Determine the (x, y) coordinate at the center of the cell enclosing the given text.  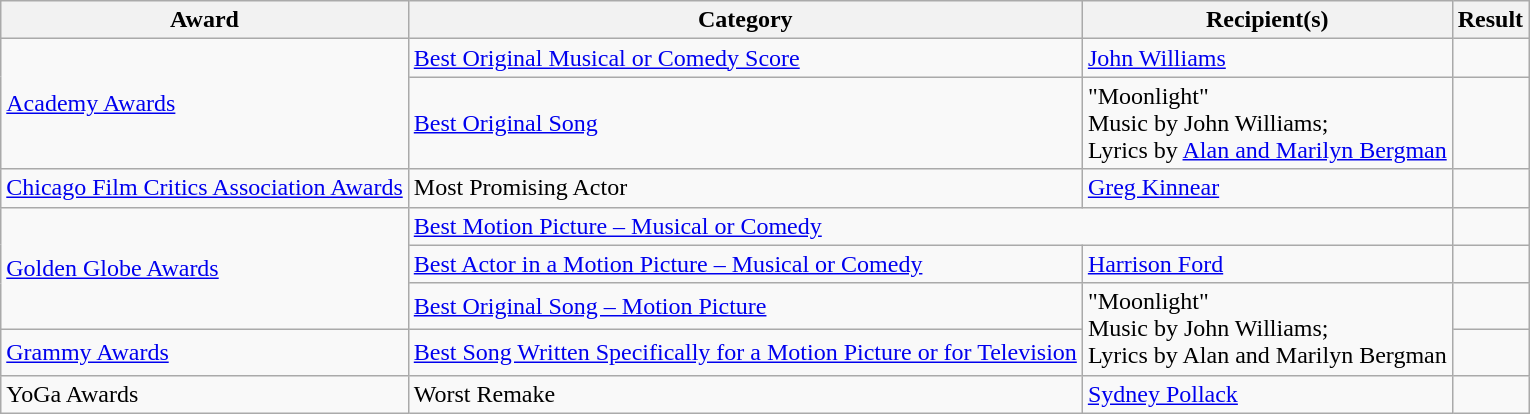
Grammy Awards (205, 352)
Result (1490, 20)
Worst Remake (745, 394)
Chicago Film Critics Association Awards (205, 188)
Best Original Musical or Comedy Score (745, 58)
Harrison Ford (1267, 264)
John Williams (1267, 58)
Golden Globe Awards (205, 268)
Sydney Pollack (1267, 394)
Best Song Written Specifically for a Motion Picture or for Television (745, 352)
Award (205, 20)
Category (745, 20)
YoGa Awards (205, 394)
Academy Awards (205, 104)
Best Original Song (745, 123)
Best Actor in a Motion Picture – Musical or Comedy (745, 264)
Recipient(s) (1267, 20)
Best Original Song – Motion Picture (745, 306)
Greg Kinnear (1267, 188)
Most Promising Actor (745, 188)
Best Motion Picture – Musical or Comedy (930, 226)
